Detect which cell encompasses the target text, then output its [x, y] center coordinate. 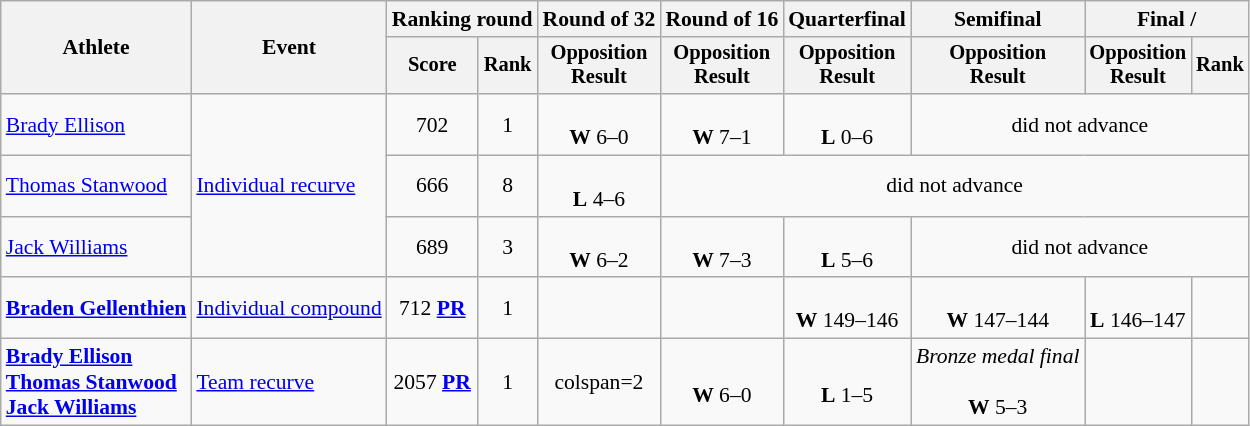
W 7–3 [722, 248]
L 0–6 [847, 124]
L 4–6 [598, 186]
Brady EllisonThomas StanwoodJack Williams [96, 382]
712 PR [432, 308]
Braden Gellenthien [96, 308]
Round of 32 [598, 19]
Semifinal [998, 19]
W 149–146 [847, 308]
W 7–1 [722, 124]
Thomas Stanwood [96, 186]
Score [432, 66]
L 146–147 [1138, 308]
W 147–144 [998, 308]
689 [432, 248]
Individual recurve [288, 186]
colspan=2 [598, 382]
Round of 16 [722, 19]
Athlete [96, 48]
Jack Williams [96, 248]
Final / [1166, 19]
W 6–2 [598, 248]
L 5–6 [847, 248]
Ranking round [462, 19]
702 [432, 124]
2057 PR [432, 382]
Individual compound [288, 308]
8 [508, 186]
666 [432, 186]
Quarterfinal [847, 19]
Team recurve [288, 382]
Brady Ellison [96, 124]
L 1–5 [847, 382]
Event [288, 48]
Bronze medal finalW 5–3 [998, 382]
3 [508, 248]
